Find where the given text appears and provide that cell's center as [X, Y] coordinate. 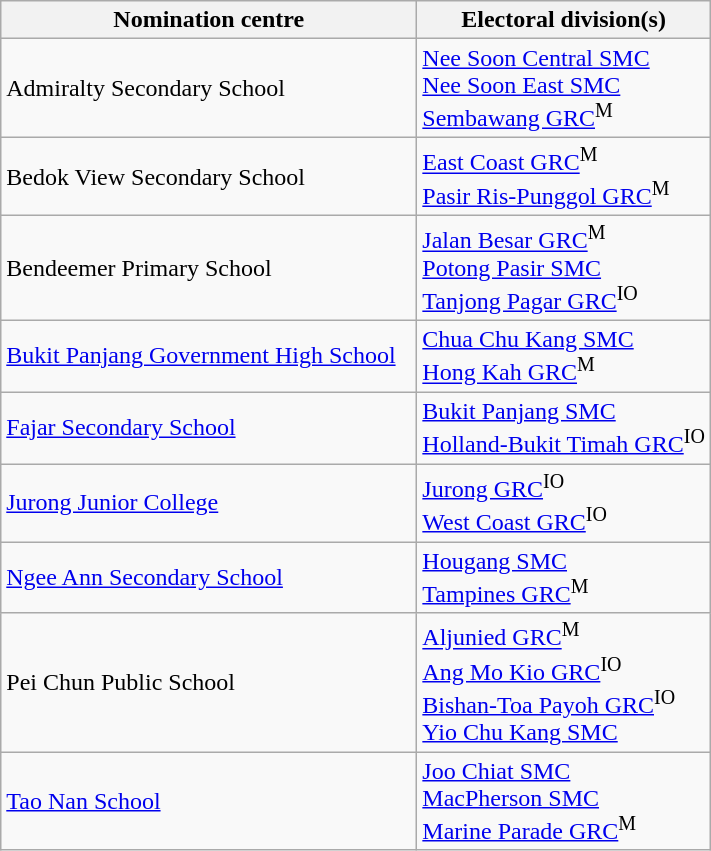
Hougang SMC Tampines GRCM [564, 578]
Tao Nan School [209, 802]
Bendeemer Primary School [209, 268]
Chua Chu Kang SMC Hong Kah GRCM [564, 356]
Jurong GRCIO West Coast GRCIO [564, 503]
Bedok View Secondary School [209, 176]
Joo Chiat SMC MacPherson SMC Marine Parade GRCM [564, 802]
Electoral division(s) [564, 20]
Pei Chun Public School [209, 682]
East Coast GRCM Pasir Ris-Punggol GRCM [564, 176]
Bukit Panjang SMC Holland-Bukit Timah GRCIO [564, 428]
Jurong Junior College [209, 503]
Admiralty Secondary School [209, 88]
Nomination centre [209, 20]
Fajar Secondary School [209, 428]
Jalan Besar GRCM Potong Pasir SMC Tanjong Pagar GRCIO [564, 268]
Aljunied GRCM Ang Mo Kio GRCIO Bishan-Toa Payoh GRCIO Yio Chu Kang SMC [564, 682]
Ngee Ann Secondary School [209, 578]
Nee Soon Central SMC Nee Soon East SMC Sembawang GRCM [564, 88]
Bukit Panjang Government High School [209, 356]
